Search for the cell housing the specified text and yield its (X, Y) center coordinate. 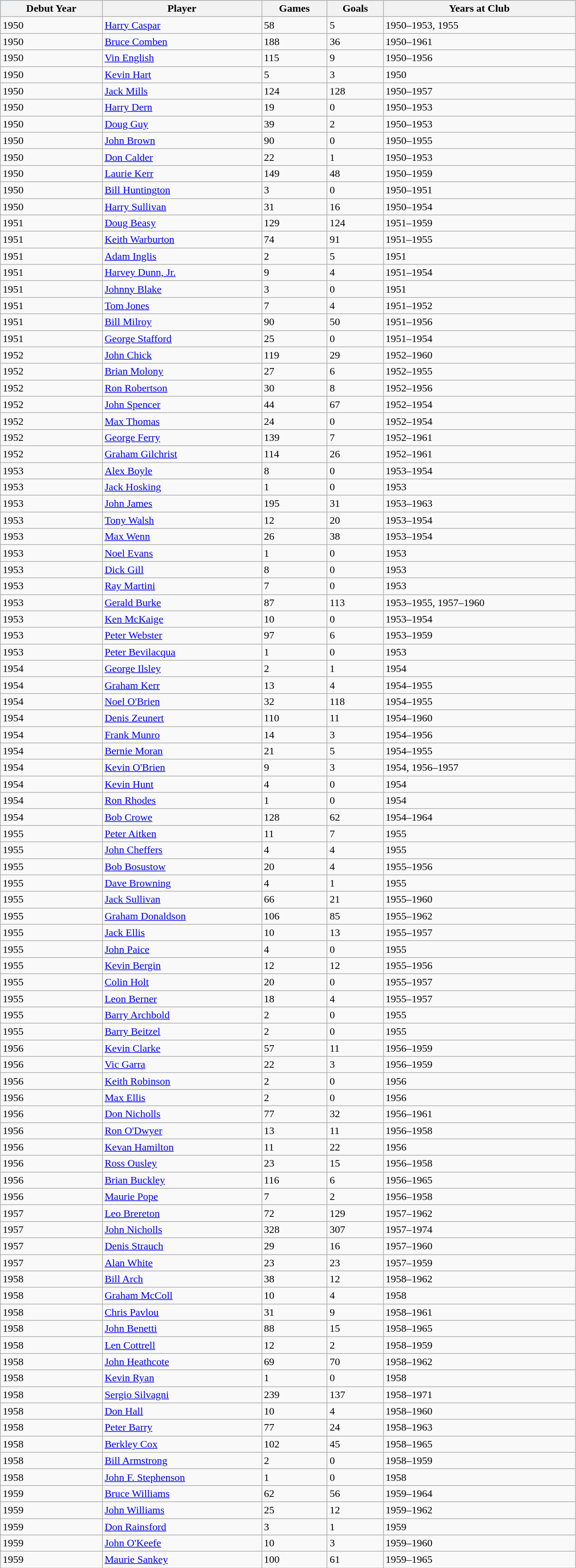
1959–1962 (480, 1510)
Years at Club (480, 9)
1952–1955 (480, 372)
Graham McColl (182, 1296)
Graham Kerr (182, 685)
1950–1951 (480, 190)
Denis Zeunert (182, 718)
Laurie Kerr (182, 173)
1958–1963 (480, 1428)
19 (294, 108)
Maurie Sankey (182, 1560)
1954–1964 (480, 817)
Harvey Dunn, Jr. (182, 273)
69 (294, 1362)
1955–1962 (480, 916)
Len Cottrell (182, 1345)
1959–1960 (480, 1543)
14 (294, 735)
Graham Gilchrist (182, 454)
Doug Beasy (182, 223)
Barry Beitzel (182, 1032)
Player (182, 9)
1954–1956 (480, 735)
1950–1957 (480, 91)
Harry Dern (182, 108)
Goals (355, 9)
1959–1965 (480, 1560)
Peter Aitken (182, 834)
Jack Sullivan (182, 900)
Debut Year (51, 9)
1957–1960 (480, 1246)
Kevin Clarke (182, 1048)
70 (355, 1362)
Berkley Cox (182, 1444)
Vic Garra (182, 1065)
1956–1961 (480, 1114)
Noel Evans (182, 553)
Graham Donaldson (182, 916)
Bob Bosustow (182, 867)
1956–1965 (480, 1180)
328 (294, 1229)
100 (294, 1560)
1958–1971 (480, 1395)
1950–1959 (480, 173)
Ron O'Dwyer (182, 1131)
Chris Pavlou (182, 1312)
John Chick (182, 355)
Dick Gill (182, 570)
George Ferry (182, 437)
Sergio Silvagni (182, 1395)
John O'Keefe (182, 1543)
Denis Strauch (182, 1246)
74 (294, 240)
Games (294, 9)
Ray Martini (182, 586)
113 (355, 603)
57 (294, 1048)
1957–1962 (480, 1213)
John Heathcote (182, 1362)
44 (294, 404)
1954–1960 (480, 718)
114 (294, 454)
Ross Ousley (182, 1164)
1957–1974 (480, 1229)
27 (294, 372)
118 (355, 701)
Kevin Hunt (182, 784)
Harry Sullivan (182, 207)
Bernie Moran (182, 751)
1950–1961 (480, 42)
50 (355, 322)
1959–1964 (480, 1493)
Bill Armstrong (182, 1460)
Harry Caspar (182, 25)
Bruce Williams (182, 1493)
110 (294, 718)
George Ilsley (182, 668)
1952–1956 (480, 388)
97 (294, 636)
Gerald Burke (182, 603)
Jack Mills (182, 91)
George Stafford (182, 339)
Leon Berner (182, 998)
195 (294, 504)
Noel O'Brien (182, 701)
Ken McKaige (182, 619)
Keith Robinson (182, 1081)
1952–1960 (480, 355)
1951–1959 (480, 223)
John Spencer (182, 404)
1950–1956 (480, 58)
Max Wenn (182, 537)
Ron Robertson (182, 388)
61 (355, 1560)
Kevin O'Brien (182, 768)
1958–1960 (480, 1411)
Frank Munro (182, 735)
137 (355, 1395)
Dave Browning (182, 883)
56 (355, 1493)
Peter Barry (182, 1428)
85 (355, 916)
Peter Bevilacqua (182, 652)
45 (355, 1444)
1950–1954 (480, 207)
Leo Brereton (182, 1213)
Don Nicholls (182, 1114)
116 (294, 1180)
Tony Walsh (182, 520)
239 (294, 1395)
115 (294, 58)
1951–1952 (480, 306)
Maurie Pope (182, 1196)
Kevin Ryan (182, 1378)
Bruce Comben (182, 42)
Kevin Hart (182, 75)
58 (294, 25)
307 (355, 1229)
Jack Ellis (182, 932)
Max Thomas (182, 421)
Bill Milroy (182, 322)
John Nicholls (182, 1229)
149 (294, 173)
102 (294, 1444)
Colin Holt (182, 982)
Peter Webster (182, 636)
1950–1953, 1955 (480, 25)
John James (182, 504)
Alex Boyle (182, 470)
1950–1955 (480, 140)
91 (355, 240)
Don Calder (182, 157)
1954, 1956–1957 (480, 768)
Bob Crowe (182, 817)
66 (294, 900)
1957–1959 (480, 1263)
119 (294, 355)
Kevin Bergin (182, 965)
Bill Arch (182, 1279)
188 (294, 42)
Max Ellis (182, 1098)
1953–1955, 1957–1960 (480, 603)
1953–1963 (480, 504)
Ron Rhodes (182, 801)
Adam Inglis (182, 256)
Tom Jones (182, 306)
106 (294, 916)
John Brown (182, 140)
88 (294, 1329)
Don Rainsford (182, 1526)
Brian Buckley (182, 1180)
1953–1959 (480, 636)
Keith Warburton (182, 240)
Bill Huntington (182, 190)
139 (294, 437)
John F. Stephenson (182, 1477)
1951–1955 (480, 240)
1951–1956 (480, 322)
John Williams (182, 1510)
Vin English (182, 58)
Barry Archbold (182, 1015)
John Paice (182, 949)
Brian Molony (182, 372)
1955–1960 (480, 900)
87 (294, 603)
18 (294, 998)
1958–1961 (480, 1312)
Jack Hosking (182, 487)
Don Hall (182, 1411)
72 (294, 1213)
Doug Guy (182, 124)
Alan White (182, 1263)
Johnny Blake (182, 289)
30 (294, 388)
36 (355, 42)
John Benetti (182, 1329)
Kevan Hamilton (182, 1147)
John Cheffers (182, 850)
39 (294, 124)
48 (355, 173)
67 (355, 404)
